Extract the (X, Y) coordinate from the center of the cell holding the provided text.  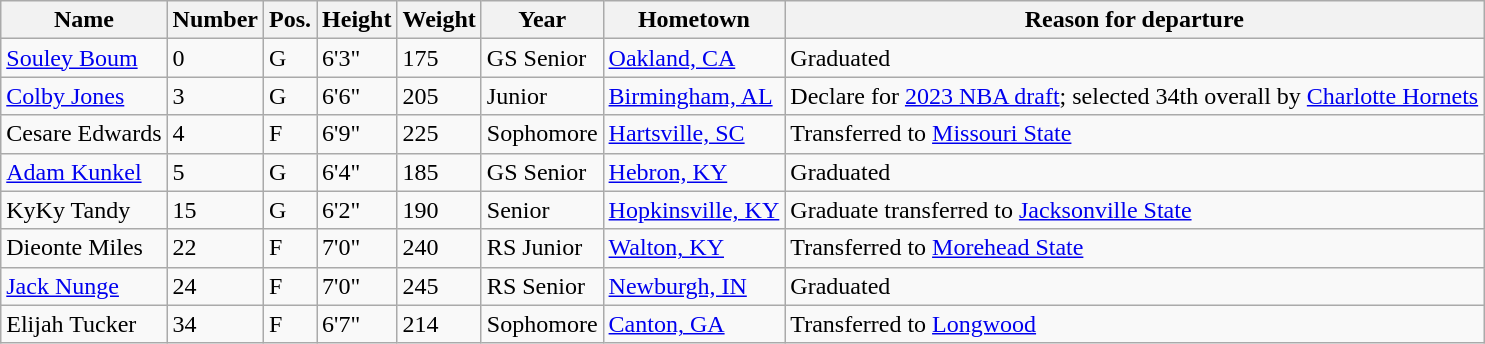
6'4" (357, 172)
175 (439, 58)
Walton, KY (694, 248)
6'7" (357, 324)
6'9" (357, 134)
Junior (542, 96)
Hebron, KY (694, 172)
Transferred to Morehead State (1134, 248)
KyKy Tandy (84, 210)
240 (439, 248)
Name (84, 20)
6'2" (357, 210)
Graduate transferred to Jacksonville State (1134, 210)
Jack Nunge (84, 286)
4 (215, 134)
15 (215, 210)
205 (439, 96)
3 (215, 96)
Elijah Tucker (84, 324)
6'3" (357, 58)
0 (215, 58)
Canton, GA (694, 324)
Dieonte Miles (84, 248)
34 (215, 324)
Weight (439, 20)
Oakland, CA (694, 58)
185 (439, 172)
Transferred to Longwood (1134, 324)
Reason for departure (1134, 20)
Birmingham, AL (694, 96)
Hartsville, SC (694, 134)
Hopkinsville, KY (694, 210)
Year (542, 20)
Colby Jones (84, 96)
Souley Boum (84, 58)
RS Senior (542, 286)
Number (215, 20)
5 (215, 172)
190 (439, 210)
RS Junior (542, 248)
Hometown (694, 20)
245 (439, 286)
Cesare Edwards (84, 134)
Pos. (290, 20)
Adam Kunkel (84, 172)
Newburgh, IN (694, 286)
Transferred to Missouri State (1134, 134)
Declare for 2023 NBA draft; selected 34th overall by Charlotte Hornets (1134, 96)
214 (439, 324)
Height (357, 20)
6'6" (357, 96)
Senior (542, 210)
225 (439, 134)
22 (215, 248)
24 (215, 286)
